Find where the given text appears and provide that cell's center as (X, Y) coordinate. 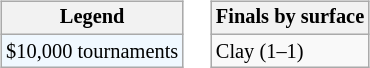
$10,000 tournaments (92, 51)
Finals by surface (290, 18)
Clay (1–1) (290, 51)
Legend (92, 18)
